Return the [x, y] coordinate for the center point of the cell that contains the specified text.  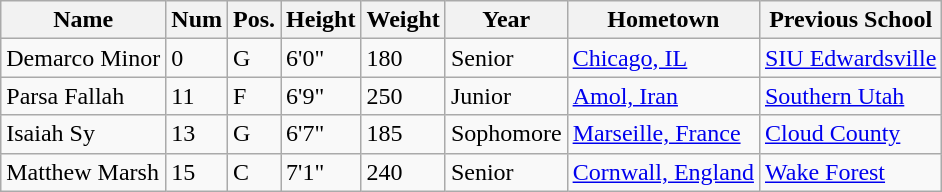
Demarco Minor [84, 58]
SIU Edwardsville [850, 58]
Parsa Fallah [84, 96]
15 [197, 172]
180 [403, 58]
Weight [403, 20]
Amol, Iran [663, 96]
6'9" [321, 96]
C [254, 172]
Junior [506, 96]
Marseille, France [663, 134]
11 [197, 96]
Pos. [254, 20]
Wake Forest [850, 172]
6'0" [321, 58]
Height [321, 20]
240 [403, 172]
Chicago, IL [663, 58]
185 [403, 134]
13 [197, 134]
0 [197, 58]
Southern Utah [850, 96]
Isaiah Sy [84, 134]
Previous School [850, 20]
6'7" [321, 134]
7'1" [321, 172]
Hometown [663, 20]
Year [506, 20]
Sophomore [506, 134]
Name [84, 20]
250 [403, 96]
Num [197, 20]
Matthew Marsh [84, 172]
Cornwall, England [663, 172]
Cloud County [850, 134]
F [254, 96]
